Capture the cell that displays the provided text and extract its (x, y) central coordinate. 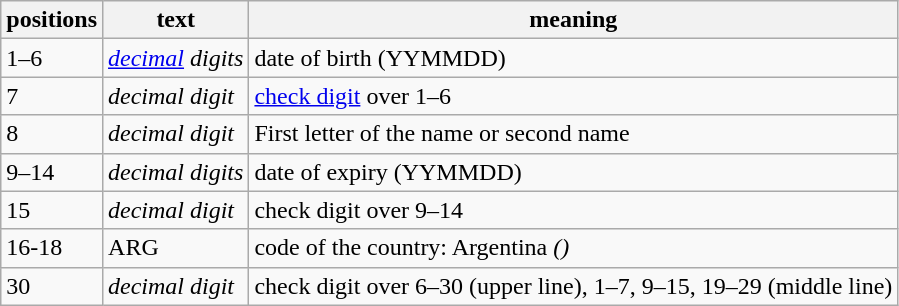
30 (52, 286)
date of birth (YYMMDD) (574, 58)
15 (52, 210)
code of the country: Argentina () (574, 248)
check digit over 6–30 (upper line), 1–7, 9–15, 19–29 (middle line) (574, 286)
meaning (574, 20)
check digit over 9–14 (574, 210)
check digit over 1–6 (574, 96)
date of expiry (YYMMDD) (574, 172)
text (176, 20)
8 (52, 134)
positions (52, 20)
7 (52, 96)
1–6 (52, 58)
First letter of the name or second name (574, 134)
ARG (176, 248)
16-18 (52, 248)
9–14 (52, 172)
